Find where the given text appears and provide that cell's center as [x, y] coordinate. 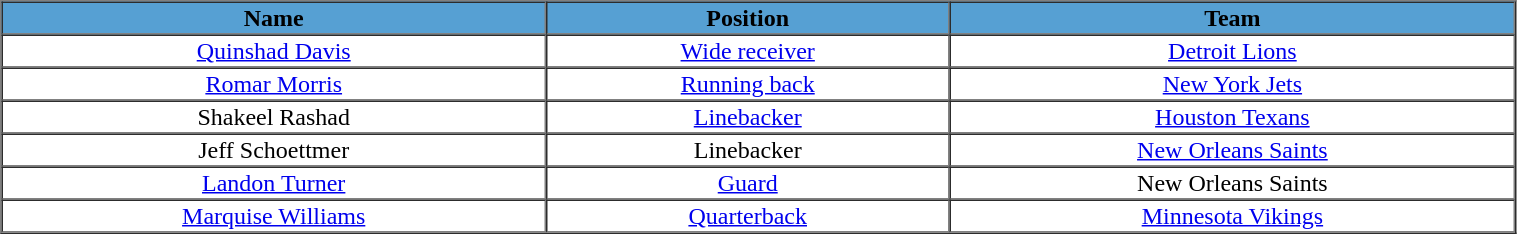
Houston Texans [1233, 116]
Quarterback [748, 216]
New York Jets [1233, 84]
Quinshad Davis [274, 50]
Minnesota Vikings [1233, 216]
Guard [748, 182]
Shakeel Rashad [274, 116]
Running back [748, 84]
Wide receiver [748, 50]
Detroit Lions [1233, 50]
Jeff Schoettmer [274, 150]
Romar Morris [274, 84]
Team [1233, 18]
Marquise Williams [274, 216]
Landon Turner [274, 182]
Position [748, 18]
Name [274, 18]
